Scan for the cell matching the given text and deliver its [X, Y] coordinate at center. 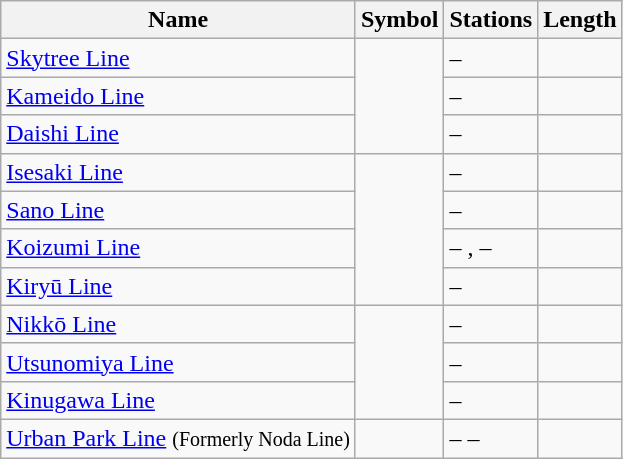
Urban Park Line (Formerly Noda Line) [178, 438]
Skytree Line [178, 58]
Nikkō Line [178, 324]
– – [491, 438]
Koizumi Line [178, 248]
Length [580, 20]
Daishi Line [178, 134]
– , – [491, 248]
Symbol [399, 20]
Isesaki Line [178, 172]
Name [178, 20]
Utsunomiya Line [178, 362]
Stations [491, 20]
Kinugawa Line [178, 400]
Kiryū Line [178, 286]
Kameido Line [178, 96]
Sano Line [178, 210]
